Detect which cell encompasses the target text, then output its [x, y] center coordinate. 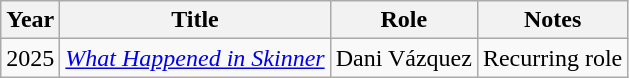
Dani Vázquez [404, 58]
Title [195, 20]
Recurring role [552, 58]
Notes [552, 20]
Role [404, 20]
2025 [30, 58]
Year [30, 20]
What Happened in Skinner [195, 58]
